Pinpoint the cell where the given text exists, returning its (x, y) midpoint coordinate. 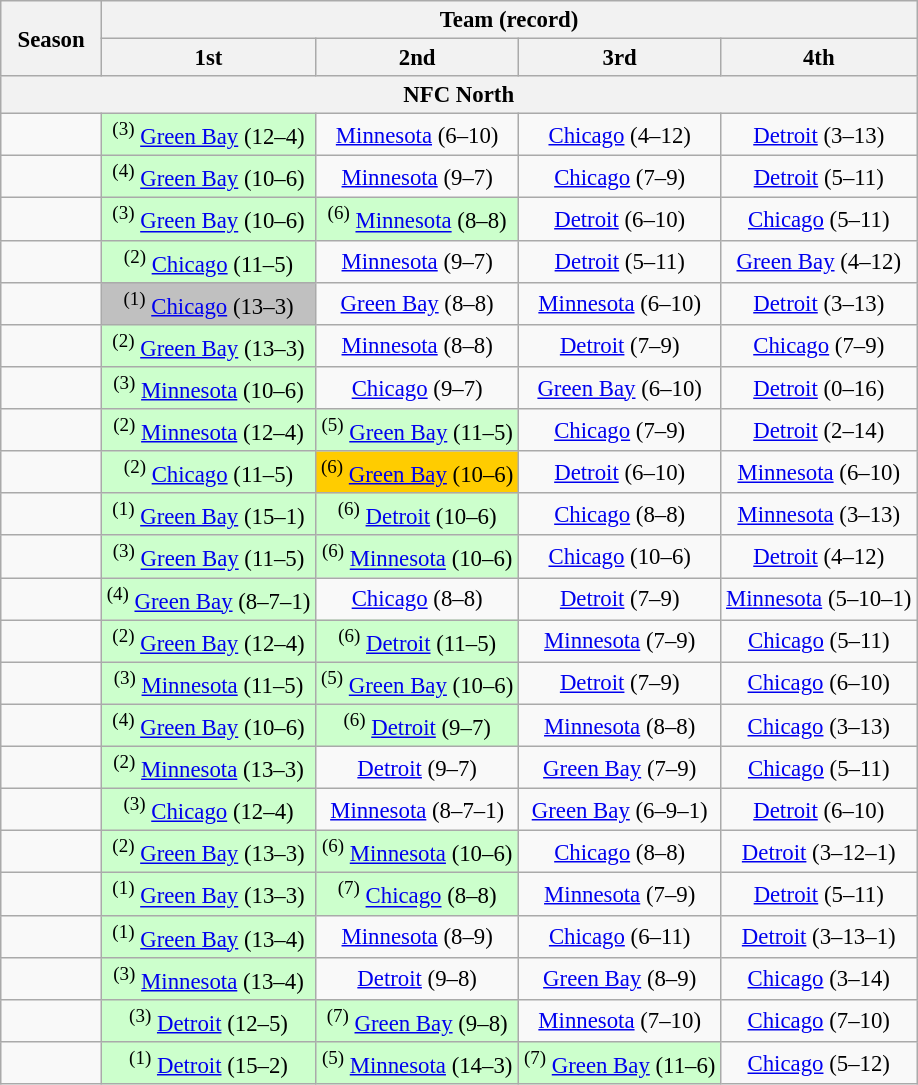
Minnesota (8–9) (418, 936)
Detroit (4–12) (819, 557)
2nd (418, 58)
(6) Green Bay (10–6) (418, 472)
3rd (620, 58)
(2) Green Bay (12–4) (208, 641)
Chicago (10–6) (620, 557)
Detroit (3–12–1) (819, 852)
(3) Green Bay (11–5) (208, 557)
(2) Minnesota (13–3) (208, 768)
(1) Green Bay (13–4) (208, 936)
(5) Green Bay (11–5) (418, 430)
(1) Green Bay (13–3) (208, 894)
Chicago (5–12) (819, 1063)
Green Bay (8–8) (418, 303)
Detroit (3–13–1) (819, 936)
(3) Minnesota (13–4) (208, 978)
(1) Detroit (15–2) (208, 1063)
Team (record) (508, 20)
Green Bay (8–9) (620, 978)
(7) Green Bay (11–6) (620, 1063)
(7) Green Bay (9–8) (418, 1021)
Minnesota (3–13) (819, 514)
Detroit (9–8) (418, 978)
Chicago (6–10) (819, 683)
Detroit (2–14) (819, 430)
(3) Chicago (12–4) (208, 810)
NFC North (459, 95)
(1) Green Bay (15–1) (208, 514)
(6) Minnesota (8–8) (418, 219)
Chicago (3–13) (819, 725)
Chicago (9–7) (418, 388)
(1) Chicago (13–3) (208, 303)
Green Bay (6–10) (620, 388)
(6) Detroit (10–6) (418, 514)
(2) Minnesota (12–4) (208, 430)
(3) Green Bay (10–6) (208, 219)
(4) Green Bay (8–7–1) (208, 599)
(6) Detroit (11–5) (418, 641)
Season (52, 38)
(3) Detroit (12–5) (208, 1021)
Chicago (7–10) (819, 1021)
Chicago (3–14) (819, 978)
Minnesota (5–10–1) (819, 599)
Detroit (9–7) (418, 768)
(5) Green Bay (10–6) (418, 683)
4th (819, 58)
Green Bay (7–9) (620, 768)
Chicago (6–11) (620, 936)
(3) Green Bay (12–4) (208, 135)
(7) Chicago (8–8) (418, 894)
Chicago (4–12) (620, 135)
(3) Minnesota (10–6) (208, 388)
Green Bay (4–12) (819, 261)
(5) Minnesota (14–3) (418, 1063)
Detroit (0–16) (819, 388)
Green Bay (6–9–1) (620, 810)
Minnesota (7–10) (620, 1021)
(3) Minnesota (11–5) (208, 683)
Minnesota (8–7–1) (418, 810)
1st (208, 58)
(6) Detroit (9–7) (418, 725)
